Pinpoint the cell where the given text exists, returning its (X, Y) midpoint coordinate. 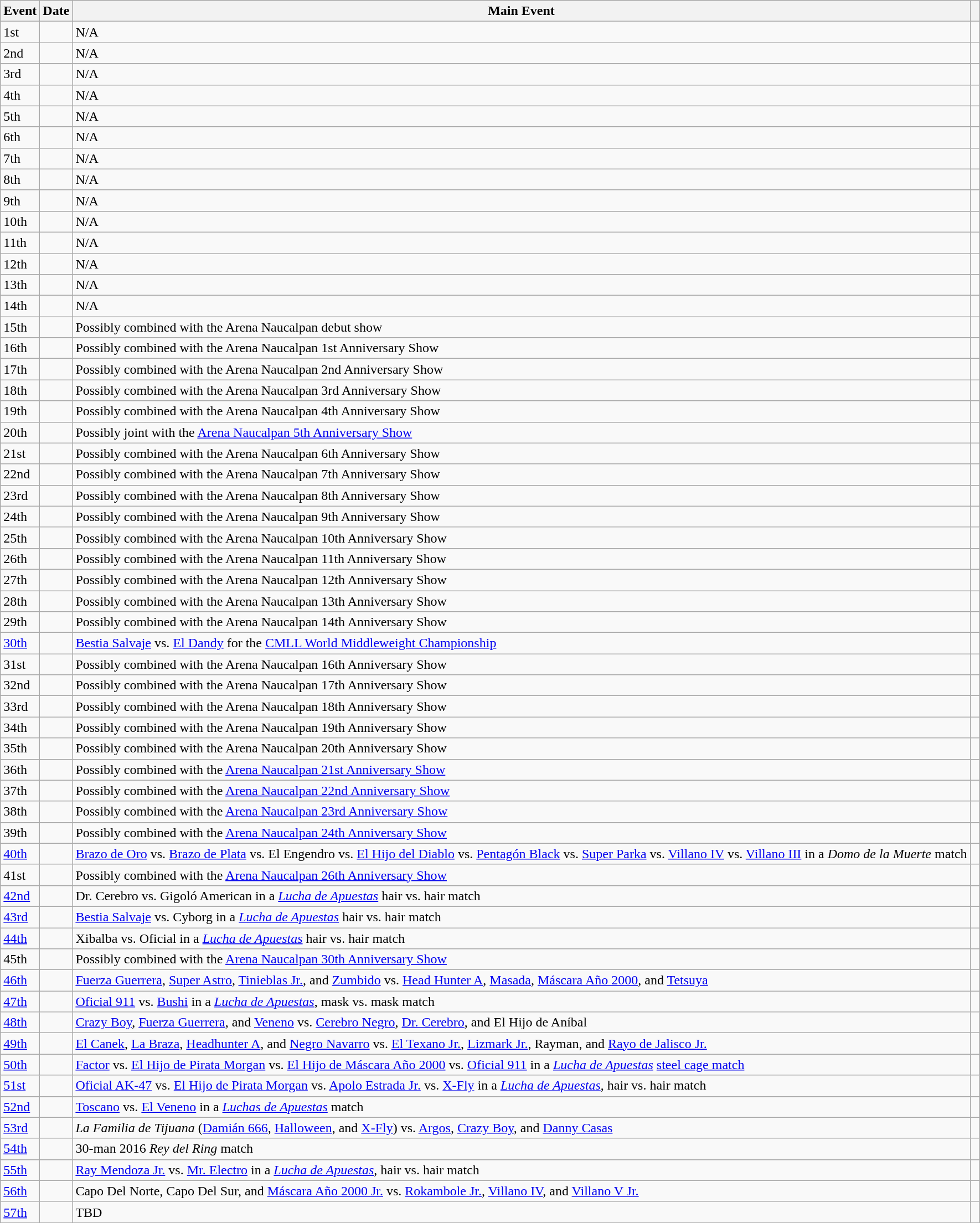
Event (20, 11)
Possibly combined with the Arena Naucalpan 20th Anniversary Show (522, 749)
22nd (20, 474)
56th (20, 1191)
31st (20, 664)
44th (20, 938)
El Canek, La Braza, Headhunter A, and Negro Navarro vs. El Texano Jr., Lizmark Jr., Rayman, and Rayo de Jalisco Jr. (522, 1044)
45th (20, 959)
Possibly combined with the Arena Naucalpan 2nd Anniversary Show (522, 369)
Possibly combined with the Arena Naucalpan 14th Anniversary Show (522, 622)
Possibly combined with the Arena Naucalpan 11th Anniversary Show (522, 559)
6th (20, 137)
Bestia Salvaje vs. El Dandy for the CMLL World Middleweight Championship (522, 643)
Possibly combined with the Arena Naucalpan 1st Anniversary Show (522, 348)
47th (20, 1002)
14th (20, 306)
Date (56, 11)
49th (20, 1044)
Possibly combined with the Arena Naucalpan 4th Anniversary Show (522, 411)
Possibly combined with the Arena Naucalpan 22nd Anniversary Show (522, 791)
Possibly joint with the Arena Naucalpan 5th Anniversary Show (522, 432)
16th (20, 348)
29th (20, 622)
13th (20, 285)
30th (20, 643)
Possibly combined with the Arena Naucalpan 8th Anniversary Show (522, 496)
12th (20, 264)
25th (20, 538)
Possibly combined with the Arena Naucalpan 19th Anniversary Show (522, 727)
9th (20, 200)
Possibly combined with the Arena Naucalpan debut show (522, 327)
Factor vs. El Hijo de Pirata Morgan vs. El Hijo de Máscara Año 2000 vs. Oficial 911 in a Lucha de Apuestas steel cage match (522, 1065)
27th (20, 580)
23rd (20, 496)
36th (20, 770)
19th (20, 411)
Possibly combined with the Arena Naucalpan 21st Anniversary Show (522, 770)
TBD (522, 1212)
Possibly combined with the Arena Naucalpan 9th Anniversary Show (522, 517)
37th (20, 791)
50th (20, 1065)
Capo Del Norte, Capo Del Sur, and Máscara Año 2000 Jr. vs. Rokambole Jr., Villano IV, and Villano V Jr. (522, 1191)
Possibly combined with the Arena Naucalpan 16th Anniversary Show (522, 664)
Possibly combined with the Arena Naucalpan 10th Anniversary Show (522, 538)
1st (20, 32)
Ray Mendoza Jr. vs. Mr. Electro in a Lucha de Apuestas, hair vs. hair match (522, 1170)
8th (20, 179)
48th (20, 1023)
Possibly combined with the Arena Naucalpan 7th Anniversary Show (522, 474)
Xibalba vs. Oficial in a Lucha de Apuestas hair vs. hair match (522, 938)
Toscano vs. El Veneno in a Luchas de Apuestas match (522, 1107)
7th (20, 158)
35th (20, 749)
32nd (20, 685)
46th (20, 981)
Dr. Cerebro vs. Gigoló American in a Lucha de Apuestas hair vs. hair match (522, 896)
4th (20, 95)
21st (20, 453)
Possibly combined with the Arena Naucalpan 6th Anniversary Show (522, 453)
Possibly combined with the Arena Naucalpan 26th Anniversary Show (522, 875)
34th (20, 727)
40th (20, 854)
10th (20, 221)
Possibly combined with the Arena Naucalpan 24th Anniversary Show (522, 833)
Possibly combined with the Arena Naucalpan 13th Anniversary Show (522, 601)
Possibly combined with the Arena Naucalpan 18th Anniversary Show (522, 706)
53rd (20, 1128)
20th (20, 432)
57th (20, 1212)
Possibly combined with the Arena Naucalpan 30th Anniversary Show (522, 959)
18th (20, 390)
11th (20, 242)
Possibly combined with the Arena Naucalpan 23rd Anniversary Show (522, 812)
5th (20, 116)
52nd (20, 1107)
3rd (20, 74)
28th (20, 601)
Main Event (522, 11)
15th (20, 327)
Fuerza Guerrera, Super Astro, Tinieblas Jr., and Zumbido vs. Head Hunter A, Masada, Máscara Año 2000, and Tetsuya (522, 981)
Bestia Salvaje vs. Cyborg in a Lucha de Apuestas hair vs. hair match (522, 917)
Crazy Boy, Fuerza Guerrera, and Veneno vs. Cerebro Negro, Dr. Cerebro, and El Hijo de Aníbal (522, 1023)
54th (20, 1149)
Possibly combined with the Arena Naucalpan 3rd Anniversary Show (522, 390)
39th (20, 833)
43rd (20, 917)
41st (20, 875)
51st (20, 1086)
55th (20, 1170)
Oficial AK-47 vs. El Hijo de Pirata Morgan vs. Apolo Estrada Jr. vs. X-Fly in a Lucha de Apuestas, hair vs. hair match (522, 1086)
2nd (20, 53)
Possibly combined with the Arena Naucalpan 17th Anniversary Show (522, 685)
17th (20, 369)
33rd (20, 706)
Oficial 911 vs. Bushi in a Lucha de Apuestas, mask vs. mask match (522, 1002)
24th (20, 517)
La Familia de Tijuana (Damián 666, Halloween, and X-Fly) vs. Argos, Crazy Boy, and Danny Casas (522, 1128)
Possibly combined with the Arena Naucalpan 12th Anniversary Show (522, 580)
38th (20, 812)
26th (20, 559)
30-man 2016 Rey del Ring match (522, 1149)
42nd (20, 896)
